Pinpoint the cell where the given text exists, returning its [x, y] midpoint coordinate. 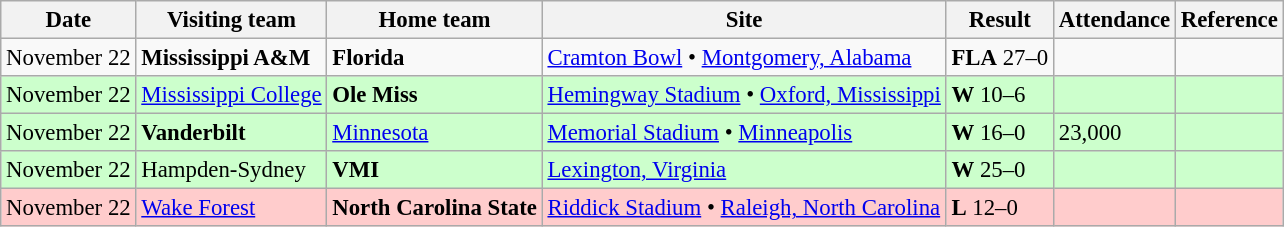
Reference [1230, 20]
FLA 27–0 [1000, 58]
Mississippi College [232, 95]
W 16–0 [1000, 133]
Visiting team [232, 20]
VMI [434, 170]
Minnesota [434, 133]
Result [1000, 20]
Ole Miss [434, 95]
23,000 [1115, 133]
Florida [434, 58]
Wake Forest [232, 208]
L 12–0 [1000, 208]
Mississippi A&M [232, 58]
Vanderbilt [232, 133]
Lexington, Virginia [744, 170]
Attendance [1115, 20]
W 10–6 [1000, 95]
Hampden-Sydney [232, 170]
Hemingway Stadium • Oxford, Mississippi [744, 95]
Riddick Stadium • Raleigh, North Carolina [744, 208]
W 25–0 [1000, 170]
Cramton Bowl • Montgomery, Alabama [744, 58]
North Carolina State [434, 208]
Home team [434, 20]
Site [744, 20]
Memorial Stadium • Minneapolis [744, 133]
Date [68, 20]
